Capture the cell that displays the provided text and extract its (x, y) central coordinate. 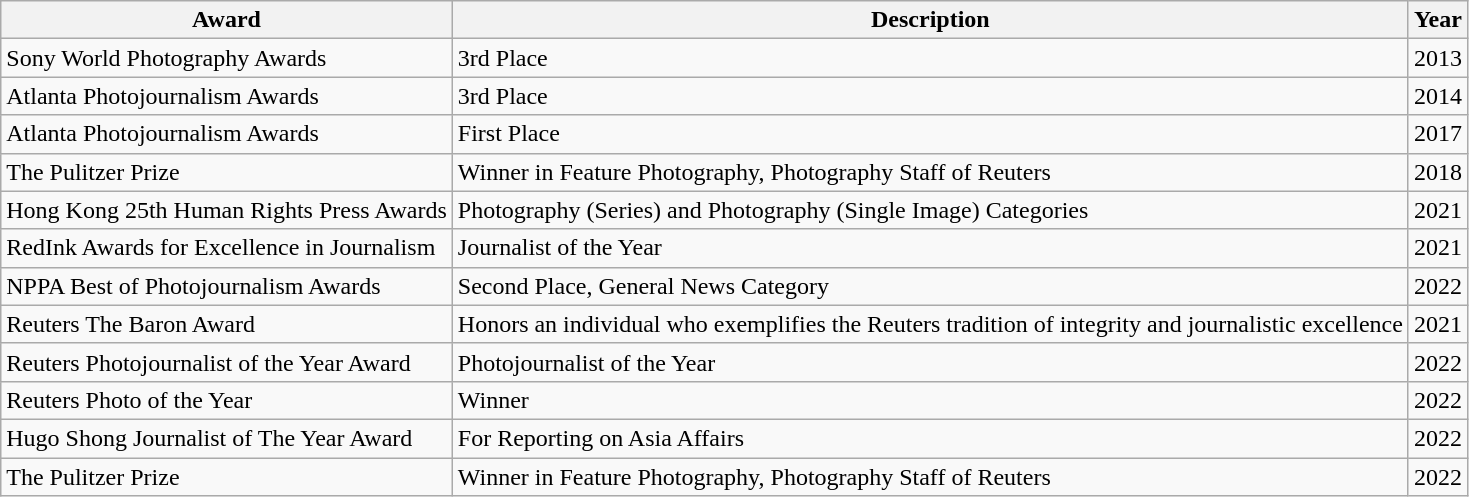
2018 (1438, 172)
RedInk Awards for Excellence in Journalism (227, 248)
Description (930, 20)
First Place (930, 134)
Year (1438, 20)
Honors an individual who exemplifies the Reuters tradition of integrity and journalistic excellence (930, 324)
Hong Kong 25th Human Rights Press Awards (227, 210)
2013 (1438, 58)
2014 (1438, 96)
For Reporting on Asia Affairs (930, 438)
Photojournalist of the Year (930, 362)
Photography (Series) and Photography (Single Image) Categories (930, 210)
Reuters The Baron Award (227, 324)
Award (227, 20)
Sony World Photography Awards (227, 58)
Journalist of the Year (930, 248)
Reuters Photo of the Year (227, 400)
Hugo Shong Journalist of The Year Award (227, 438)
Second Place, General News Category (930, 286)
NPPA Best of Photojournalism Awards (227, 286)
2017 (1438, 134)
Winner (930, 400)
Reuters Photojournalist of the Year Award (227, 362)
